Detect which cell encompasses the target text, then output its [x, y] center coordinate. 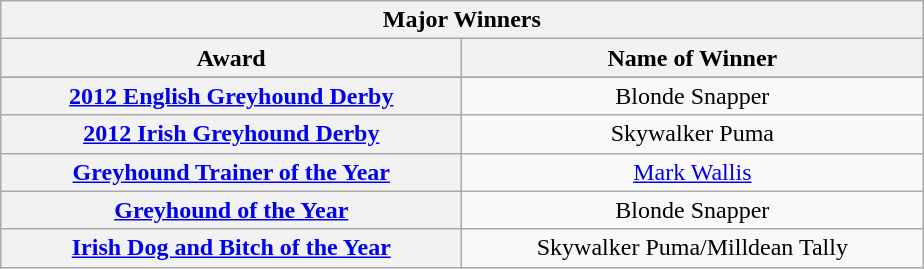
2012 English Greyhound Derby [232, 96]
Greyhound of the Year [232, 210]
Irish Dog and Bitch of the Year [232, 248]
Award [232, 58]
Major Winners [462, 20]
2012 Irish Greyhound Derby [232, 134]
Greyhound Trainer of the Year [232, 172]
Skywalker Puma/Milldean Tally [692, 248]
Skywalker Puma [692, 134]
Mark Wallis [692, 172]
Name of Winner [692, 58]
